Return the [X, Y] coordinate for the center point of the cell that contains the specified text.  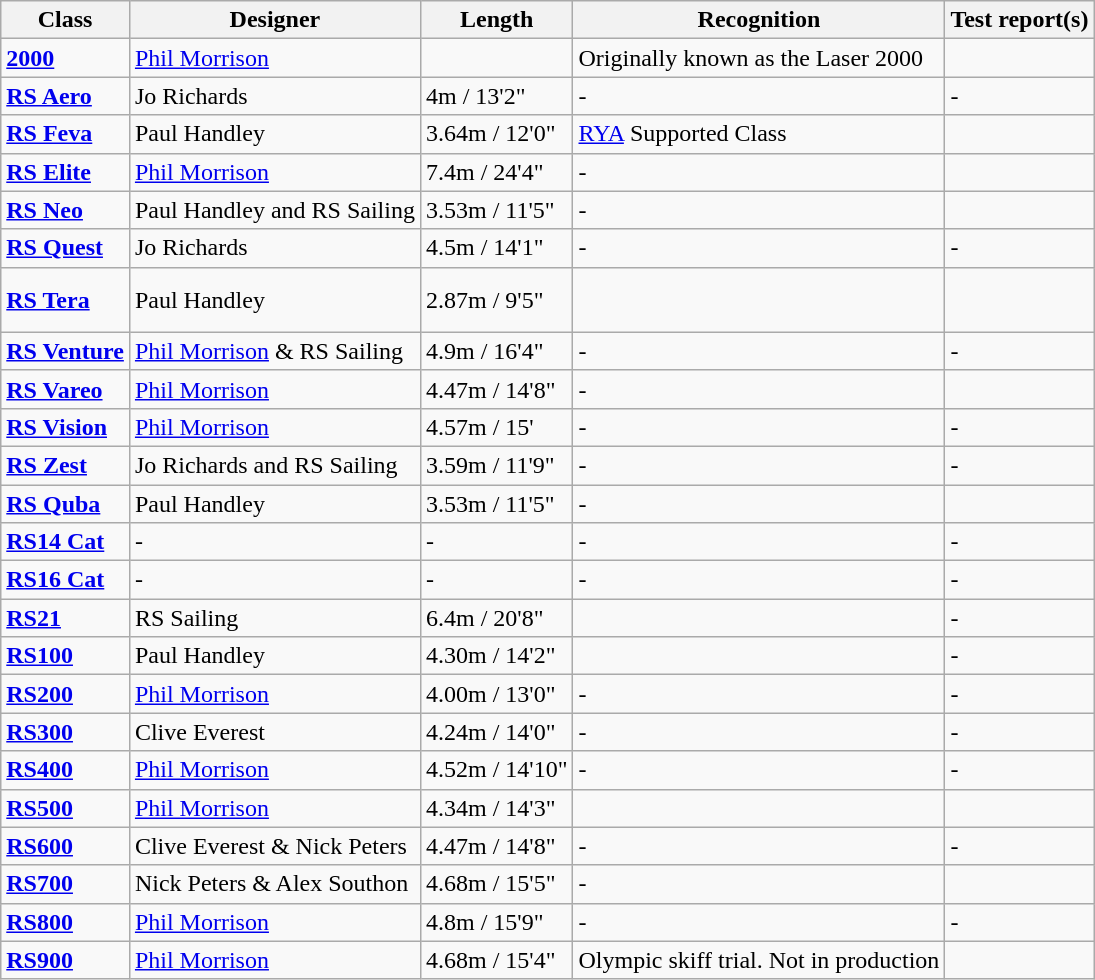
Test report(s) [1020, 20]
RS Zest [66, 465]
3.64m / 12'0" [496, 134]
RS100 [66, 656]
RS Quba [66, 503]
4.8m / 15'9" [496, 922]
3.59m / 11'9" [496, 465]
Clive Everest [274, 732]
6.4m / 20'8" [496, 618]
RS Neo [66, 210]
RS200 [66, 694]
RS800 [66, 922]
RS900 [66, 960]
RS300 [66, 732]
Clive Everest & Nick Peters [274, 846]
4.68m / 15'5" [496, 884]
RS Vision [66, 427]
4.24m / 14'0" [496, 732]
4.5m / 14'1" [496, 248]
4m / 13'2" [496, 96]
RS600 [66, 846]
4.00m / 13'0" [496, 694]
Length [496, 20]
RS14 Cat [66, 542]
RS Sailing [274, 618]
2.87m / 9'5" [496, 300]
Phil Morrison & RS Sailing [274, 351]
Paul Handley and RS Sailing [274, 210]
RS Aero [66, 96]
RYA Supported Class [759, 134]
Olympic skiff trial. Not in production [759, 960]
2000 [66, 58]
Designer [274, 20]
RS400 [66, 770]
RS Quest [66, 248]
RS21 [66, 618]
RS16 Cat [66, 580]
RS700 [66, 884]
4.52m / 14'10" [496, 770]
RS Tera [66, 300]
RS Vareo [66, 389]
Originally known as the Laser 2000 [759, 58]
RS Feva [66, 134]
4.57m / 15' [496, 427]
4.34m / 14'3" [496, 808]
4.30m / 14'2" [496, 656]
Recognition [759, 20]
RS Venture [66, 351]
4.68m / 15'4" [496, 960]
RS500 [66, 808]
RS Elite [66, 172]
Jo Richards and RS Sailing [274, 465]
7.4m / 24'4" [496, 172]
Nick Peters & Alex Southon [274, 884]
4.9m / 16'4" [496, 351]
Class [66, 20]
